Find where the given text appears and provide that cell's center as [x, y] coordinate. 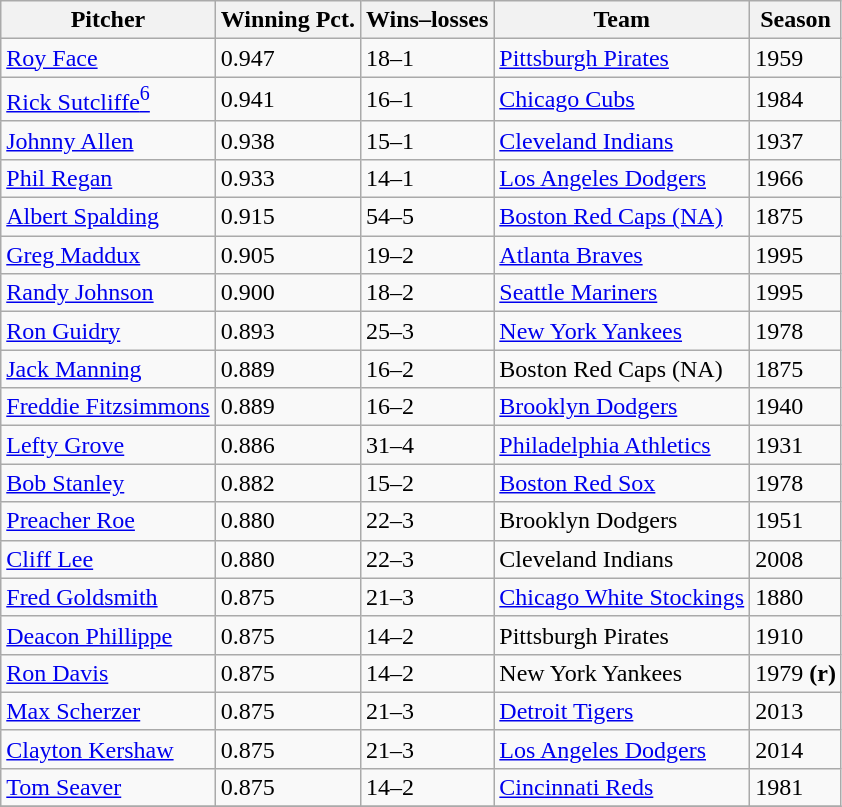
1937 [796, 140]
15–2 [426, 483]
16–1 [426, 100]
1979 (r) [796, 673]
0.938 [288, 140]
1951 [796, 521]
Preacher Roe [108, 521]
2008 [796, 559]
0.882 [288, 483]
1880 [796, 597]
0.947 [288, 58]
Roy Face [108, 58]
Lefty Grove [108, 445]
25–3 [426, 331]
Bob Stanley [108, 483]
Max Scherzer [108, 711]
54–5 [426, 217]
1966 [796, 178]
1910 [796, 635]
Chicago Cubs [622, 100]
0.941 [288, 100]
Winning Pct. [288, 20]
Johnny Allen [108, 140]
Deacon Phillippe [108, 635]
0.900 [288, 293]
Team [622, 20]
Detroit Tigers [622, 711]
15–1 [426, 140]
0.893 [288, 331]
Phil Regan [108, 178]
Freddie Fitzsimmons [108, 407]
18–2 [426, 293]
Albert Spalding [108, 217]
Ron Davis [108, 673]
Clayton Kershaw [108, 749]
Wins–losses [426, 20]
Jack Manning [108, 369]
Greg Maddux [108, 255]
19–2 [426, 255]
Pitcher [108, 20]
Randy Johnson [108, 293]
18–1 [426, 58]
Atlanta Braves [622, 255]
1940 [796, 407]
Philadelphia Athletics [622, 445]
31–4 [426, 445]
0.915 [288, 217]
2014 [796, 749]
1984 [796, 100]
0.933 [288, 178]
Seattle Mariners [622, 293]
1931 [796, 445]
Boston Red Sox [622, 483]
1981 [796, 787]
Tom Seaver [108, 787]
Cincinnati Reds [622, 787]
Cliff Lee [108, 559]
2013 [796, 711]
Chicago White Stockings [622, 597]
Ron Guidry [108, 331]
1959 [796, 58]
14–1 [426, 178]
Season [796, 20]
0.905 [288, 255]
Fred Goldsmith [108, 597]
0.886 [288, 445]
Rick Sutcliffe6 [108, 100]
